Output the (X, Y) coordinate of the center of the cell containing the given text.  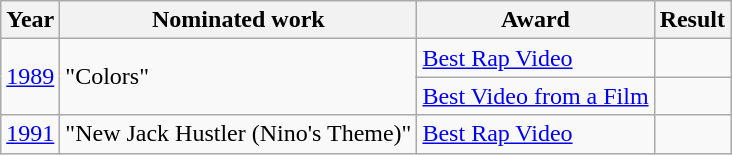
Award (536, 20)
Year (30, 20)
"New Jack Hustler (Nino's Theme)" (238, 134)
"Colors" (238, 77)
Result (692, 20)
1991 (30, 134)
Nominated work (238, 20)
1989 (30, 77)
Best Video from a Film (536, 96)
